Locate the cell with the specified text and output its (x, y) center coordinate. 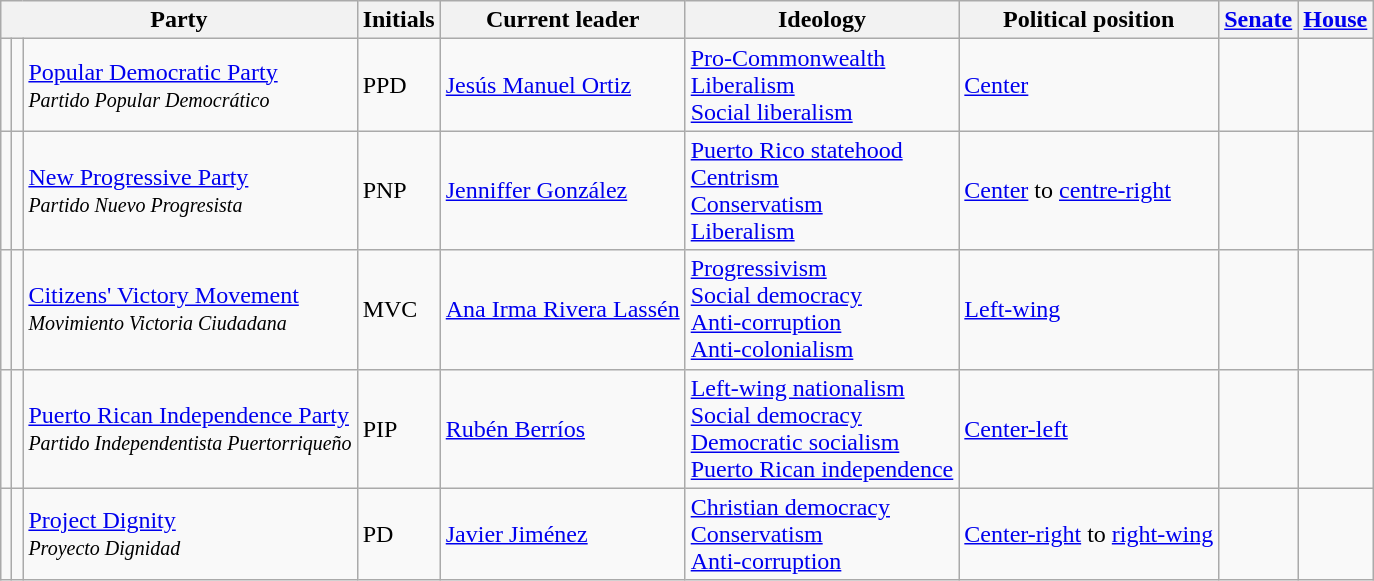
PPD (398, 85)
House (1336, 20)
Center (1089, 85)
Pro-CommonwealthLiberalismSocial liberalism (822, 85)
Puerto Rican Independence PartyPartido Independentista Puertorriqueño (190, 428)
Jesús Manuel Ortiz (562, 85)
Center to centre-right (1089, 190)
Puerto Rico statehoodCentrismConservatismLiberalism (822, 190)
Center-left (1089, 428)
Popular Democratic PartyPartido Popular Democrático (190, 85)
Left-wing nationalismSocial democracyDemocratic socialismPuerto Rican independence (822, 428)
Ideology (822, 20)
ProgressivismSocial democracyAnti-corruptionAnti-colonialism (822, 310)
Rubén Berríos (562, 428)
Senate (1258, 20)
New Progressive PartyPartido Nuevo Progresista (190, 190)
Ana Irma Rivera Lassén (562, 310)
Project DignityProyecto Dignidad (190, 534)
Political position (1089, 20)
Left-wing (1089, 310)
PD (398, 534)
Christian democracyConservatismAnti-corruption (822, 534)
PNP (398, 190)
Center-right to right-wing (1089, 534)
Party (179, 20)
Jenniffer González (562, 190)
Javier Jiménez (562, 534)
Citizens' Victory MovementMovimiento Victoria Ciudadana (190, 310)
PIP (398, 428)
MVC (398, 310)
Initials (398, 20)
Current leader (562, 20)
